For the text-containing cell, return its midpoint in [x, y] coordinate format. 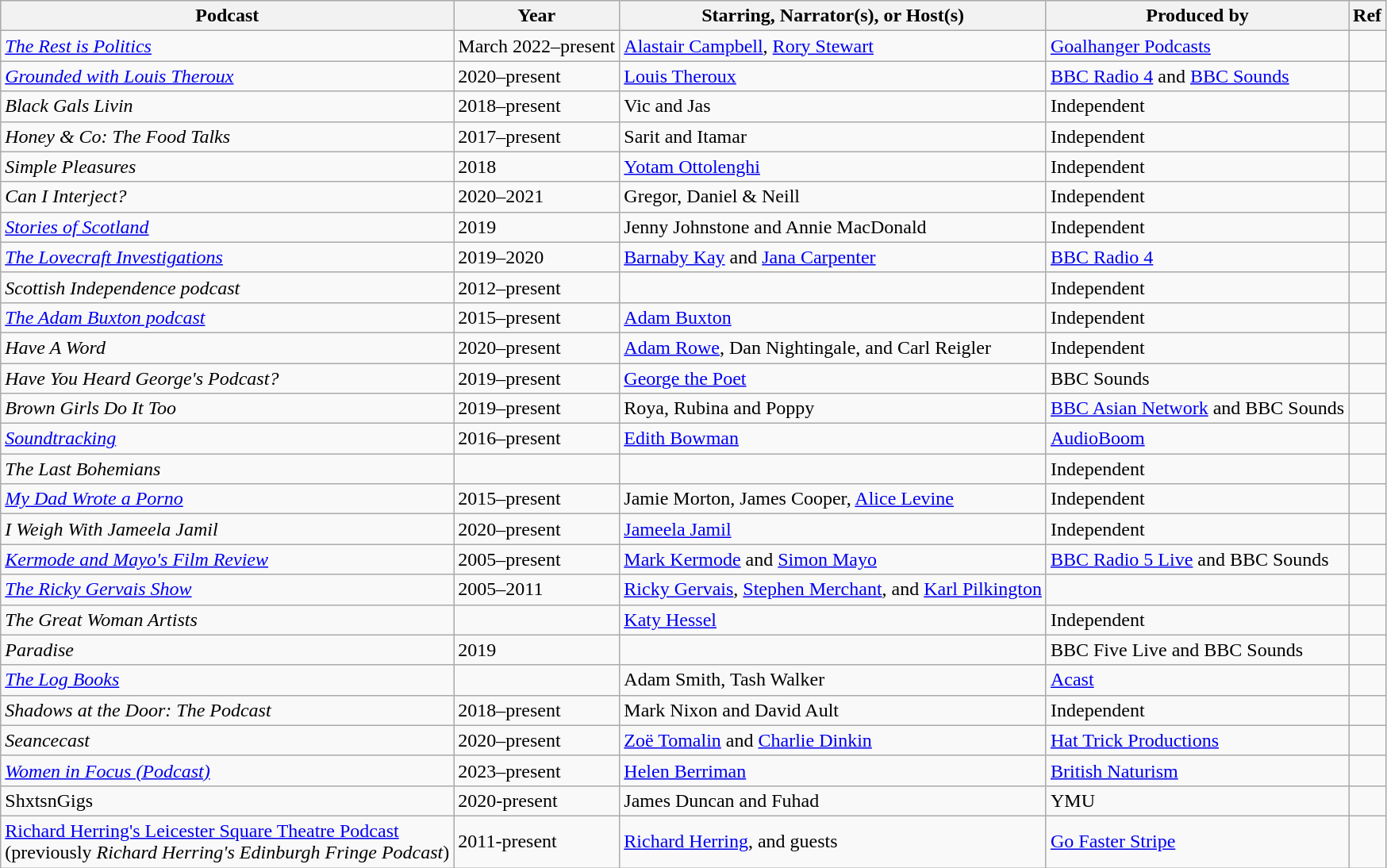
BBC Asian Network and BBC Sounds [1197, 409]
The Great Woman Artists [227, 620]
British Naturism [1197, 770]
Acast [1197, 680]
Vic and Jas [833, 106]
2012–present [536, 287]
BBC Five Live and BBC Sounds [1197, 650]
Shadows at the Door: The Podcast [227, 710]
2018 [536, 167]
Podcast [227, 16]
The Adam Buxton podcast [227, 317]
2019–2020 [536, 257]
Have A Word [227, 348]
Paradise [227, 650]
Roya, Rubina and Poppy [833, 409]
The Ricky Gervais Show [227, 590]
Sarit and Itamar [833, 136]
Adam Smith, Tash Walker [833, 680]
My Dad Wrote a Porno [227, 499]
Jamie Morton, James Cooper, Alice Levine [833, 499]
AudioBoom [1197, 439]
2011-present [536, 841]
Seancecast [227, 740]
Mark Kermode and Simon Mayo [833, 559]
Adam Buxton [833, 317]
Starring, Narrator(s), or Host(s) [833, 16]
Ref [1368, 16]
2005–2011 [536, 590]
Zoë Tomalin and Charlie Dinkin [833, 740]
Jenny Johnstone and Annie MacDonald [833, 227]
2005–present [536, 559]
Simple Pleasures [227, 167]
BBC Sounds [1197, 378]
Barnaby Kay and Jana Carpenter [833, 257]
The Rest is Politics [227, 46]
2020-present [536, 801]
Edith Bowman [833, 439]
BBC Radio 4 and BBC Sounds [1197, 76]
Louis Theroux [833, 76]
Scottish Independence podcast [227, 287]
Goalhanger Podcasts [1197, 46]
2020–2021 [536, 197]
BBC Radio 4 [1197, 257]
Alastair Campbell, Rory Stewart [833, 46]
YMU [1197, 801]
Kermode and Mayo's Film Review [227, 559]
The Last Bohemians [227, 469]
James Duncan and Fuhad [833, 801]
Ricky Gervais, Stephen Merchant, and Karl Pilkington [833, 590]
Brown Girls Do It Too [227, 409]
Honey & Co: The Food Talks [227, 136]
I Weigh With Jameela Jamil [227, 529]
Produced by [1197, 16]
Can I Interject? [227, 197]
Black Gals Livin [227, 106]
Grounded with Louis Theroux [227, 76]
Mark Nixon and David Ault [833, 710]
The Lovecraft Investigations [227, 257]
Yotam Ottolenghi [833, 167]
Helen Berriman [833, 770]
Soundtracking [227, 439]
George the Poet [833, 378]
Stories of Scotland [227, 227]
Go Faster Stripe [1197, 841]
Richard Herring, and guests [833, 841]
Katy Hessel [833, 620]
Year [536, 16]
Have You Heard George's Podcast? [227, 378]
Hat Trick Productions [1197, 740]
March 2022–present [536, 46]
2017–present [536, 136]
Women in Focus (Podcast) [227, 770]
2016–present [536, 439]
Gregor, Daniel & Neill [833, 197]
Jameela Jamil [833, 529]
2023–present [536, 770]
Richard Herring's Leicester Square Theatre Podcast(previously Richard Herring's Edinburgh Fringe Podcast) [227, 841]
The Log Books [227, 680]
Adam Rowe, Dan Nightingale, and Carl Reigler [833, 348]
BBC Radio 5 Live and BBC Sounds [1197, 559]
ShxtsnGigs [227, 801]
